For the text-containing cell, return its midpoint in [X, Y] coordinate format. 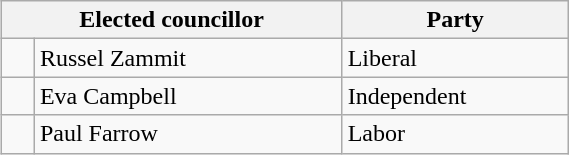
Party [455, 20]
Paul Farrow [188, 134]
Independent [455, 96]
Liberal [455, 58]
Elected councillor [172, 20]
Eva Campbell [188, 96]
Labor [455, 134]
Russel Zammit [188, 58]
